Output the [X, Y] coordinate of the center of the cell containing the given text.  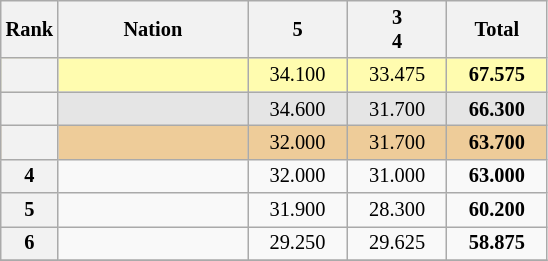
33.475 [397, 75]
Nation [153, 29]
28.300 [397, 210]
4 [30, 176]
31.000 [397, 176]
3 4 [397, 29]
6 [30, 243]
34.100 [298, 75]
34.600 [298, 109]
29.625 [397, 243]
67.575 [497, 75]
Total [497, 29]
60.200 [497, 210]
31.900 [298, 210]
63.700 [497, 142]
29.250 [298, 243]
Rank [30, 29]
66.300 [497, 109]
58.875 [497, 243]
63.000 [497, 176]
